Locate the cell with the specified text and output its (x, y) center coordinate. 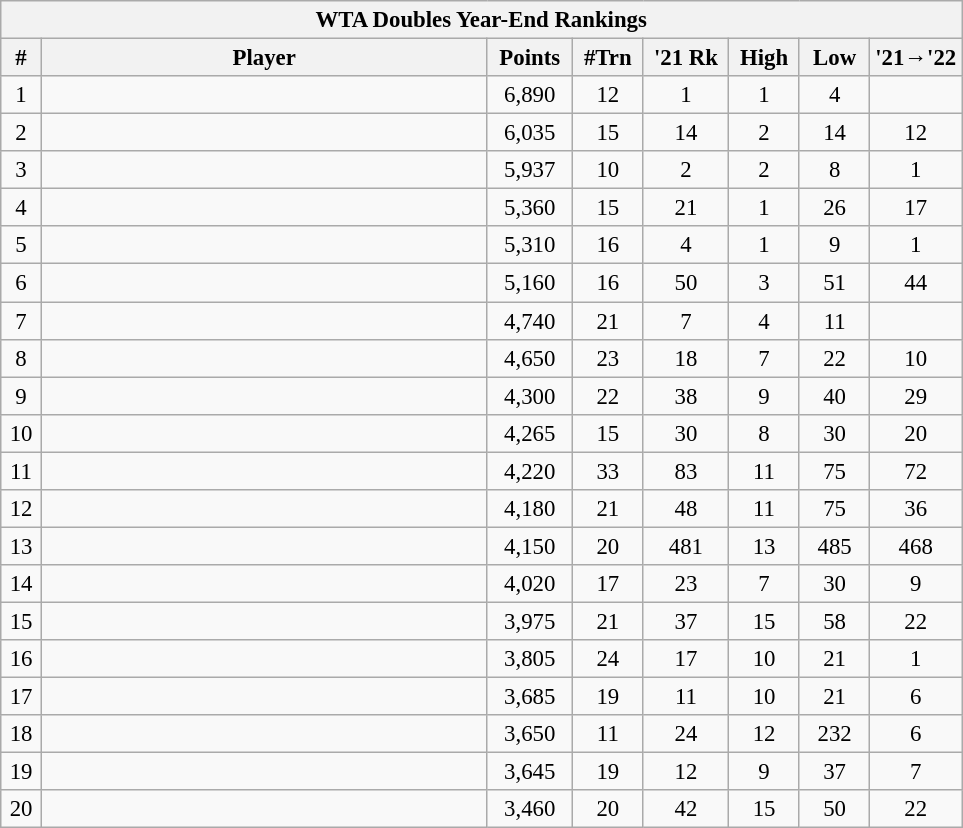
4,650 (530, 358)
4,150 (530, 546)
'21 Rk (686, 58)
4,265 (530, 433)
44 (916, 283)
5,937 (530, 170)
51 (834, 283)
468 (916, 546)
3,645 (530, 772)
3,650 (530, 734)
4,180 (530, 509)
6,890 (530, 95)
83 (686, 471)
4,740 (530, 321)
58 (834, 621)
3,460 (530, 809)
'21→'22 (916, 58)
481 (686, 546)
29 (916, 396)
3,685 (530, 697)
38 (686, 396)
3,805 (530, 659)
Low (834, 58)
4,300 (530, 396)
5 (22, 245)
33 (608, 471)
26 (834, 208)
# (22, 58)
WTA Doubles Year-End Rankings (482, 20)
#Trn (608, 58)
48 (686, 509)
485 (834, 546)
High (764, 58)
3,975 (530, 621)
6,035 (530, 133)
5,160 (530, 283)
Player (264, 58)
5,310 (530, 245)
42 (686, 809)
72 (916, 471)
4,020 (530, 584)
40 (834, 396)
5,360 (530, 208)
36 (916, 509)
Points (530, 58)
4,220 (530, 471)
232 (834, 734)
